Pinpoint the cell where the given text exists, returning its (x, y) midpoint coordinate. 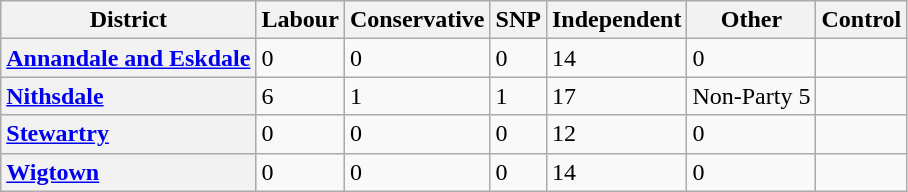
Annandale and Eskdale (128, 58)
Conservative (417, 20)
6 (300, 96)
Other (752, 20)
Stewartry (128, 134)
Control (862, 20)
17 (616, 96)
Nithsdale (128, 96)
SNP (518, 20)
Wigtown (128, 172)
Independent (616, 20)
Non-Party 5 (752, 96)
12 (616, 134)
Labour (300, 20)
District (128, 20)
